Extract the [x, y] coordinate from the center of the cell holding the provided text.  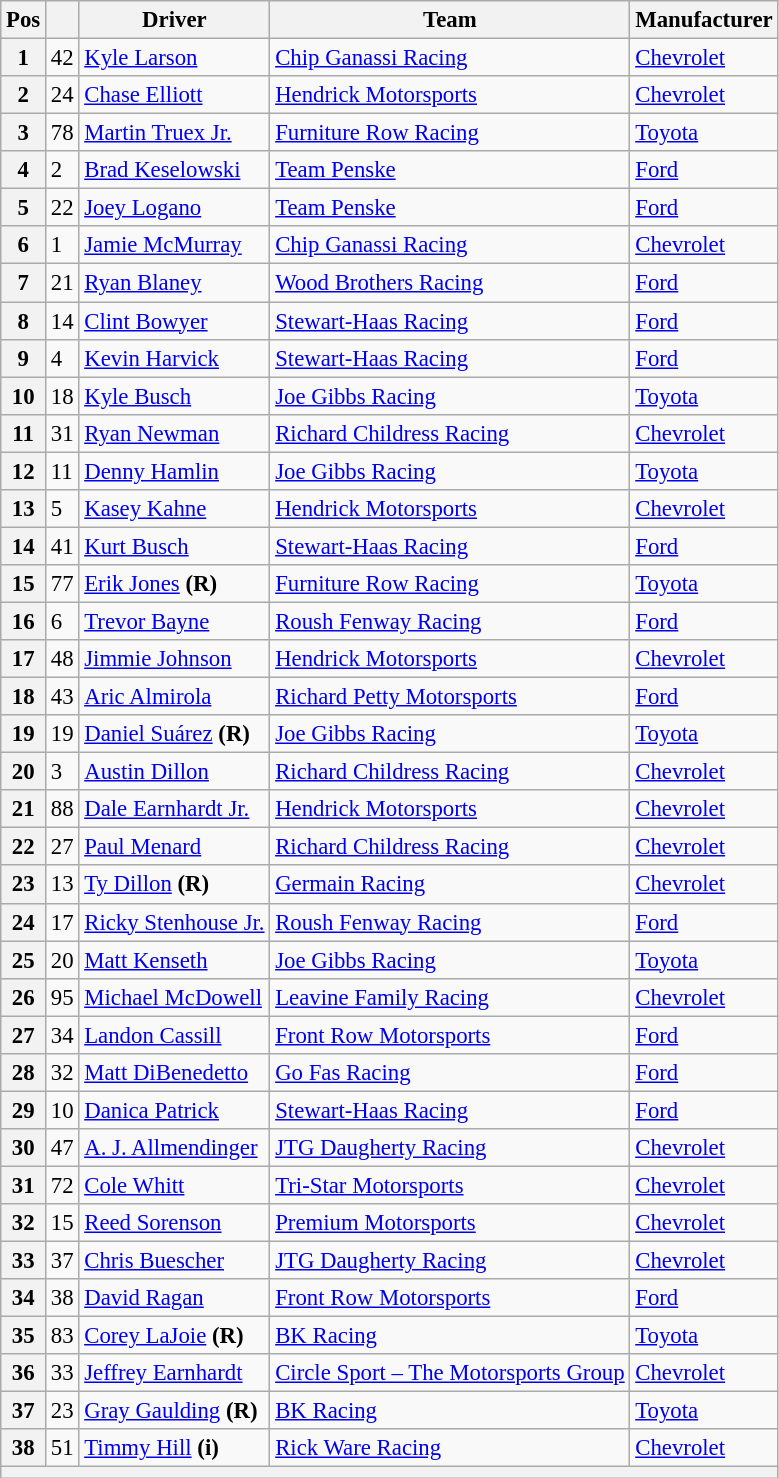
72 [62, 1185]
9 [24, 358]
Kevin Harvick [174, 358]
Leavine Family Racing [450, 997]
12 [24, 471]
Chris Buescher [174, 1261]
Pos [24, 20]
Team [450, 20]
Martin Truex Jr. [174, 133]
25 [24, 960]
Trevor Bayne [174, 621]
Richard Petty Motorsports [450, 697]
95 [62, 997]
Jamie McMurray [174, 245]
Ryan Newman [174, 433]
Danica Patrick [174, 1110]
Joey Logano [174, 208]
Rick Ware Racing [450, 1449]
Ty Dillon (R) [174, 885]
35 [24, 1336]
Corey LaJoie (R) [174, 1336]
Michael McDowell [174, 997]
Ricky Stenhouse Jr. [174, 922]
88 [62, 809]
48 [62, 659]
16 [24, 621]
Reed Sorenson [174, 1223]
8 [24, 321]
Austin Dillon [174, 772]
Gray Gaulding (R) [174, 1411]
28 [24, 1073]
Dale Earnhardt Jr. [174, 809]
Erik Jones (R) [174, 584]
29 [24, 1110]
78 [62, 133]
Germain Racing [450, 885]
Tri-Star Motorsports [450, 1185]
Driver [174, 20]
Paul Menard [174, 847]
42 [62, 58]
Aric Almirola [174, 697]
Ryan Blaney [174, 283]
Cole Whitt [174, 1185]
7 [24, 283]
David Ragan [174, 1298]
Landon Cassill [174, 1035]
Wood Brothers Racing [450, 283]
Matt Kenseth [174, 960]
Kasey Kahne [174, 509]
26 [24, 997]
30 [24, 1148]
Denny Hamlin [174, 471]
Jimmie Johnson [174, 659]
77 [62, 584]
Clint Bowyer [174, 321]
Matt DiBenedetto [174, 1073]
Circle Sport – The Motorsports Group [450, 1373]
Manufacturer [704, 20]
Timmy Hill (i) [174, 1449]
Go Fas Racing [450, 1073]
Jeffrey Earnhardt [174, 1373]
83 [62, 1336]
36 [24, 1373]
Premium Motorsports [450, 1223]
Kurt Busch [174, 546]
Brad Keselowski [174, 170]
47 [62, 1148]
51 [62, 1449]
Daniel Suárez (R) [174, 734]
Kyle Busch [174, 396]
41 [62, 546]
Chase Elliott [174, 95]
43 [62, 697]
A. J. Allmendinger [174, 1148]
Kyle Larson [174, 58]
